Pinpoint the cell where the given text exists, returning its (X, Y) midpoint coordinate. 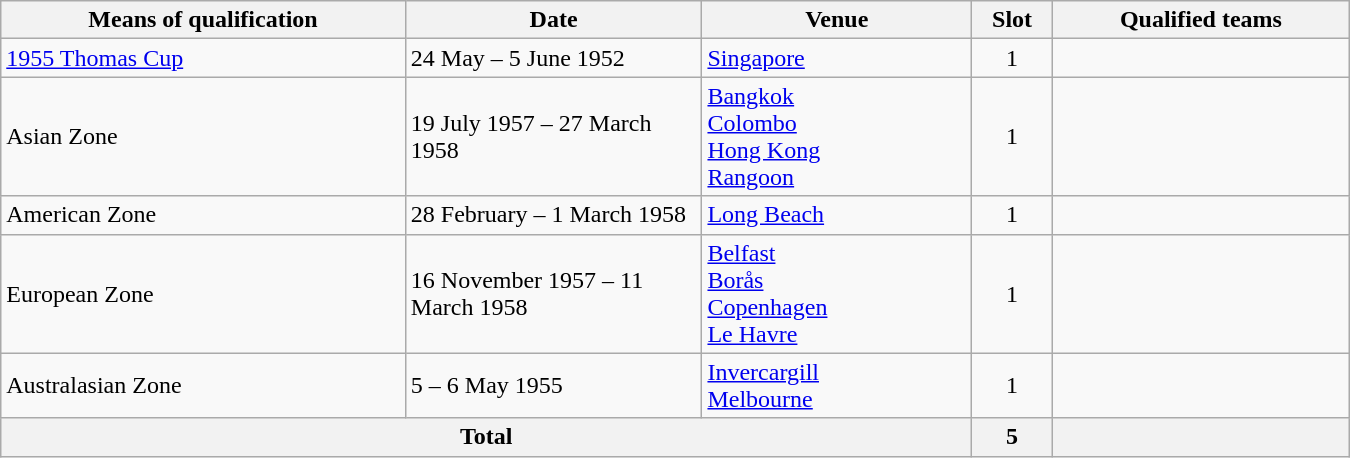
28 February – 1 March 1958 (554, 215)
Singapore (837, 58)
Total (486, 437)
Slot (1012, 20)
Date (554, 20)
Long Beach (837, 215)
InvercargillMelbourne (837, 386)
16 November 1957 – 11 March 1958 (554, 294)
5 (1012, 437)
19 July 1957 – 27 March 1958 (554, 136)
Venue (837, 20)
5 – 6 May 1955 (554, 386)
Asian Zone (204, 136)
Means of qualification (204, 20)
American Zone (204, 215)
European Zone (204, 294)
1955 Thomas Cup (204, 58)
Australasian Zone (204, 386)
24 May – 5 June 1952 (554, 58)
BelfastBoråsCopenhagenLe Havre (837, 294)
BangkokColomboHong KongRangoon (837, 136)
Qualified teams (1202, 20)
